Search for the cell housing the specified text and yield its [x, y] center coordinate. 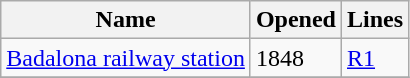
Badalona railway station [126, 58]
1848 [296, 58]
R1 [374, 58]
Lines [374, 20]
Opened [296, 20]
Name [126, 20]
